Determine the (x, y) coordinate at the center of the cell enclosing the given text.  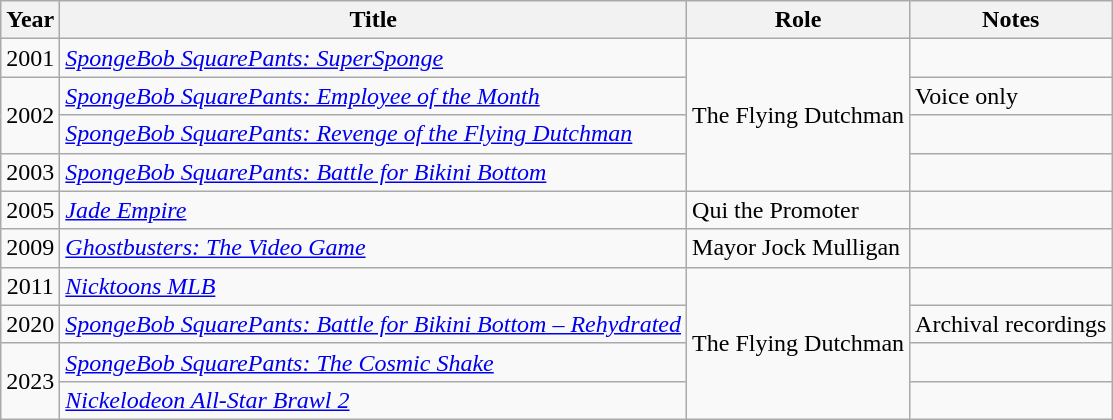
2002 (30, 115)
2011 (30, 286)
Role (798, 20)
2023 (30, 381)
2001 (30, 58)
Ghostbusters: The Video Game (374, 248)
Year (30, 20)
Nicktoons MLB (374, 286)
2009 (30, 248)
2005 (30, 210)
Jade Empire (374, 210)
SpongeBob SquarePants: The Cosmic Shake (374, 362)
Voice only (1011, 96)
Mayor Jock Mulligan (798, 248)
SpongeBob SquarePants: Employee of the Month (374, 96)
SpongeBob SquarePants: Battle for Bikini Bottom (374, 172)
Archival recordings (1011, 324)
Qui the Promoter (798, 210)
Title (374, 20)
2020 (30, 324)
SpongeBob SquarePants: Battle for Bikini Bottom – Rehydrated (374, 324)
Nickelodeon All-Star Brawl 2 (374, 400)
SpongeBob SquarePants: Revenge of the Flying Dutchman (374, 134)
SpongeBob SquarePants: SuperSponge (374, 58)
Notes (1011, 20)
2003 (30, 172)
